Search for the cell housing the specified text and yield its [X, Y] center coordinate. 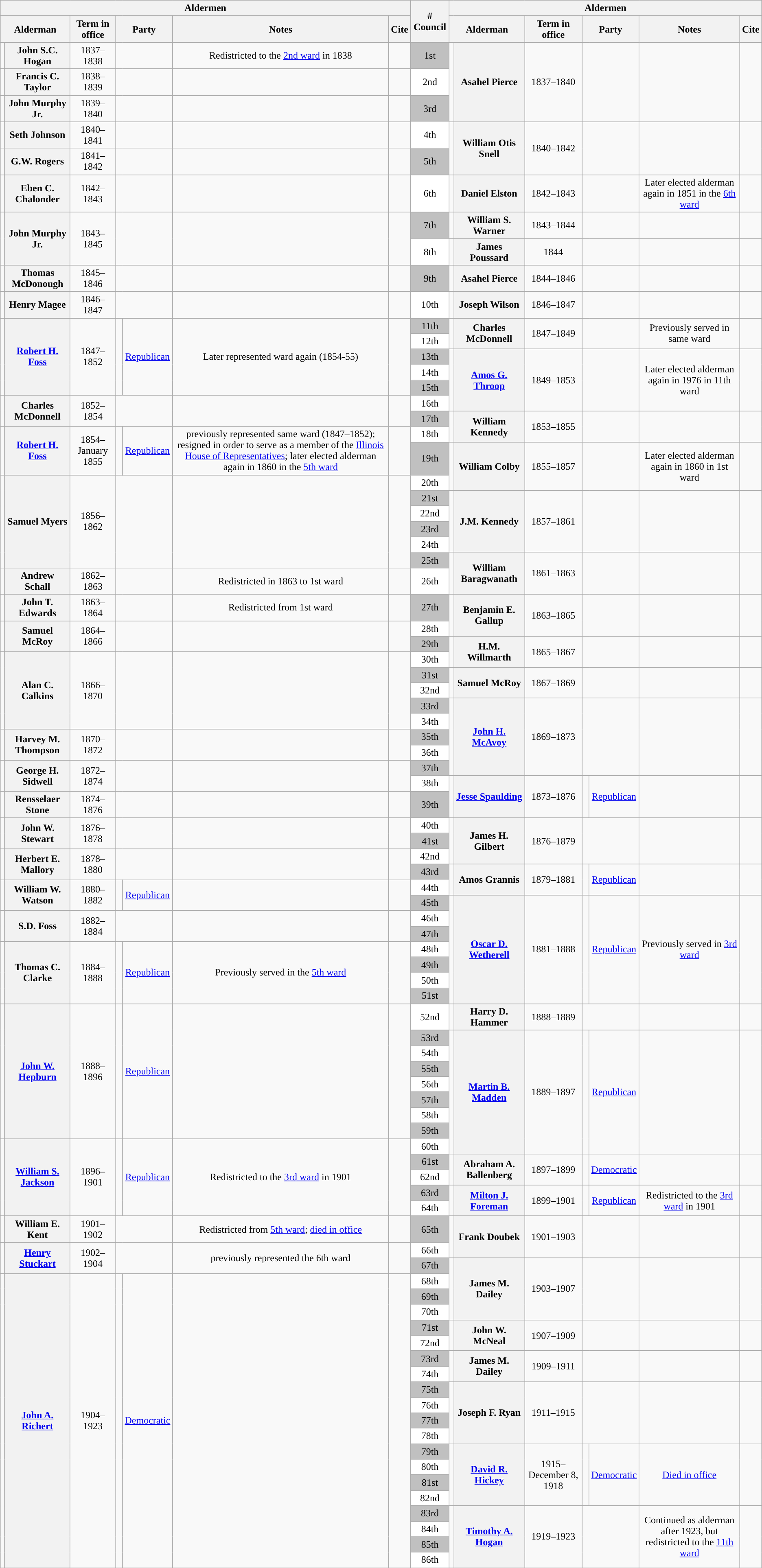
7th [430, 225]
Benjamin E. Gallup [489, 615]
1844–1846 [554, 278]
1844 [554, 251]
9th [430, 278]
Frank Doubek [489, 1237]
14th [430, 372]
1st [430, 55]
1872–1874 [93, 776]
8th [430, 251]
58th [430, 1115]
Eben C. Chalonder [37, 193]
1864–1866 [93, 636]
1888–1889 [554, 1017]
80th [430, 1467]
1884–1888 [93, 973]
Francis C. Taylor [37, 82]
1873–1876 [554, 797]
11th [430, 326]
56th [430, 1084]
1899–1901 [554, 1201]
Redistricted to the 2nd ward in 1838 [281, 55]
1854–January 1855 [93, 451]
68th [430, 1281]
69th [430, 1297]
64th [430, 1208]
William S. Warner [489, 225]
35th [430, 737]
2nd [430, 82]
22nd [430, 514]
1876–1878 [93, 833]
1840–1841 [93, 135]
Timothy A. Hogan [489, 1537]
John H. McAvoy [489, 737]
Samuel Myers [37, 521]
1866–1870 [93, 691]
12th [430, 341]
1843–1844 [554, 225]
William Kennedy [489, 426]
Previously served in same ward [690, 334]
Later elected alderman again in 1976 in 11th ward [690, 380]
Thomas C. Clarke [37, 973]
65th [430, 1229]
71st [430, 1327]
16th [430, 403]
1843–1845 [93, 238]
82nd [430, 1498]
77th [430, 1421]
Later elected alderman again in 1860 in 1st ward [690, 466]
Andrew Schall [37, 581]
1838–1839 [93, 82]
1888–1896 [93, 1071]
27th [430, 607]
1911–1915 [554, 1413]
51st [430, 996]
1847–1849 [554, 334]
18th [430, 434]
26th [430, 581]
83rd [430, 1513]
Harry D. Hammer [489, 1017]
1865–1867 [554, 652]
William Colby [489, 466]
36th [430, 752]
1862–1863 [93, 581]
76th [430, 1405]
1909–1911 [554, 1366]
74th [430, 1374]
48th [430, 949]
1861–1863 [554, 573]
1896–1901 [93, 1177]
4th [430, 135]
Later represented ward again (1854-55) [281, 357]
William W. Watson [37, 895]
73rd [430, 1358]
42nd [430, 856]
60th [430, 1146]
25th [430, 560]
James Poussard [489, 251]
6th [430, 193]
54th [430, 1053]
1841–1842 [93, 161]
Harvey M. Thompson [37, 745]
John S.C. Hogan [37, 55]
William Otis Snell [489, 148]
29th [430, 644]
Milton J. Foreman [489, 1201]
62nd [430, 1177]
1839–1840 [93, 108]
10th [430, 304]
32nd [430, 691]
5th [430, 161]
1878–1880 [93, 864]
Amos G. Throop [489, 380]
1853–1855 [554, 426]
72nd [430, 1343]
31st [430, 675]
43rd [430, 872]
Oscar D. Wetherell [489, 949]
53rd [430, 1038]
1845–1846 [93, 278]
Daniel Elston [489, 193]
John A. Richert [37, 1420]
1869–1873 [554, 737]
40th [430, 825]
James H. Gilbert [489, 841]
1904–1923 [93, 1420]
Redistricted from 5th ward; died in office [281, 1229]
59th [430, 1131]
3rd [430, 108]
1915–December 8, 1918 [554, 1475]
78th [430, 1436]
49th [430, 965]
George H. Sidwell [37, 776]
66th [430, 1250]
15th [430, 388]
24th [430, 545]
13th [430, 357]
Alan C. Calkins [37, 691]
81st [430, 1483]
52nd [430, 1017]
50th [430, 980]
21st [430, 498]
G.W. Rogers [37, 161]
23rd [430, 529]
1879–1881 [554, 879]
41st [430, 841]
34th [430, 722]
John W. Stewart [37, 833]
33rd [430, 706]
Amos Grannis [489, 879]
67th [430, 1266]
John T. Edwards [37, 607]
David R. Hickey [489, 1475]
75th [430, 1389]
85th [430, 1544]
47th [430, 934]
H.M. Willmarth [489, 652]
Died in office [690, 1475]
1870–1872 [93, 745]
46th [430, 918]
1874–1876 [93, 804]
63rd [430, 1193]
1907–1909 [554, 1335]
1882–1884 [93, 926]
Previously served in 3rd ward [690, 949]
39th [430, 804]
1897–1899 [554, 1170]
38th [430, 783]
61st [430, 1162]
J.M. Kennedy [489, 521]
Continued as alderman after 1923, but redistricted to the 11th ward [690, 1537]
Joseph Wilson [489, 304]
1847–1852 [93, 357]
30th [430, 660]
79th [430, 1452]
55th [430, 1069]
Martin B. Madden [489, 1092]
1863–1864 [93, 607]
1901–1902 [93, 1229]
70th [430, 1312]
William E. Kent [37, 1229]
previously represented the 6th ward [281, 1258]
Henry Stuckart [37, 1258]
John W. McNeal [489, 1335]
S.D. Foss [37, 926]
Redistricted in 1863 to 1st ward [281, 581]
Henry Magee [37, 304]
1919–1923 [554, 1537]
1863–1865 [554, 615]
1876–1879 [554, 841]
1903–1907 [554, 1289]
1889–1897 [554, 1092]
19th [430, 458]
1837–1840 [554, 82]
Abraham A. Ballenberg [489, 1170]
Herbert E. Mallory [37, 864]
Rensselaer Stone [37, 804]
1856–1862 [93, 521]
37th [430, 768]
1867–1869 [554, 683]
William S. Jackson [37, 1177]
Previously served in the 5th ward [281, 973]
1880–1882 [93, 895]
1849–1853 [554, 380]
1902–1904 [93, 1258]
57th [430, 1100]
# Council [430, 21]
1901–1903 [554, 1237]
17th [430, 419]
45th [430, 903]
86th [430, 1560]
84th [430, 1529]
Redistricted from 1st ward [281, 607]
John W. Hepburn [37, 1071]
20th [430, 483]
William Baragwanath [489, 573]
Joseph F. Ryan [489, 1413]
Seth Johnson [37, 135]
1857–1861 [554, 521]
Jesse Spaulding [489, 797]
1837–1838 [93, 55]
1840–1842 [554, 148]
1855–1857 [554, 466]
Later elected alderman again in 1851 in the 6th ward [690, 193]
Thomas McDonough [37, 278]
28th [430, 629]
44th [430, 888]
1881–1888 [554, 949]
1852–1854 [93, 411]
